Find where the given text appears and provide that cell's center as (x, y) coordinate. 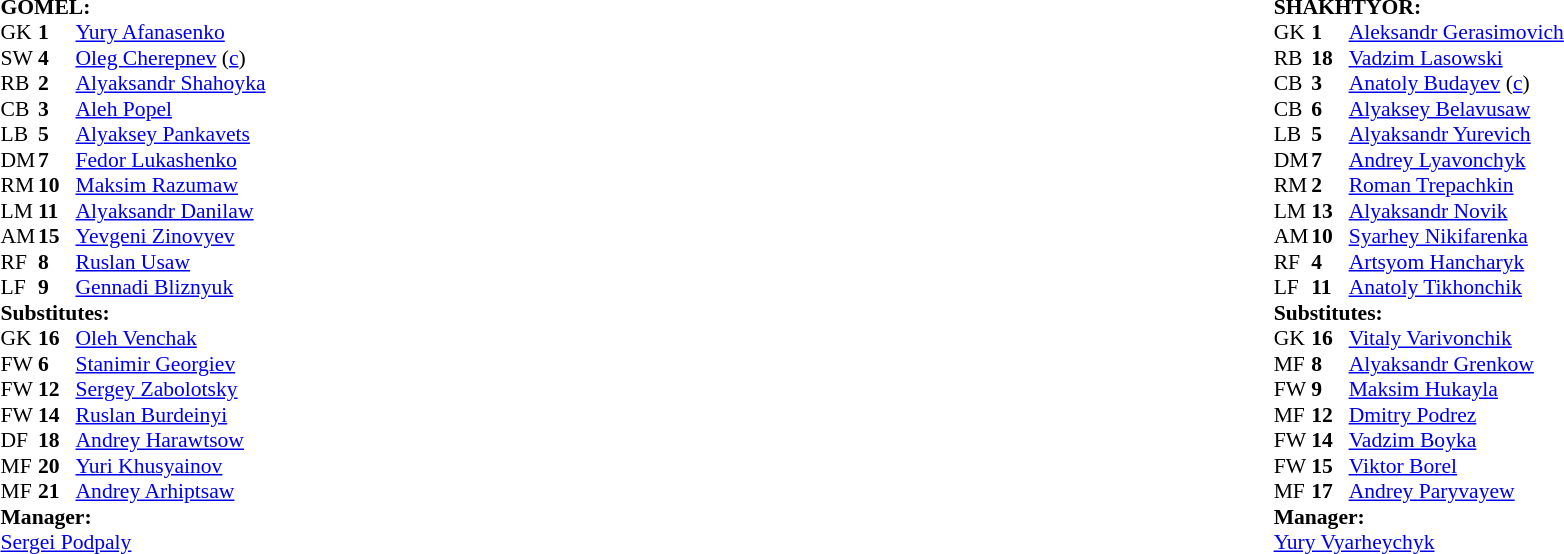
Oleg Cherepnev (c) (171, 58)
20 (57, 466)
Anatoly Budayev (c) (1456, 83)
Yury Afanasenko (171, 33)
Alyaksandr Yurevich (1456, 135)
Sergey Zabolotsky (171, 389)
Anatoly Tikhonchik (1456, 287)
Vadzim Boyka (1456, 441)
Maksim Razumaw (171, 185)
Alyaksey Belavusaw (1456, 109)
Ruslan Burdeinyi (171, 415)
Andrey Lyavonchyk (1456, 160)
Fedor Lukashenko (171, 160)
DF (19, 441)
Dmitry Podrez (1456, 415)
Vadzim Lasowski (1456, 58)
Alyaksandr Grenkow (1456, 364)
Viktor Borel (1456, 466)
Aleksandr Gerasimovich (1456, 33)
Alyaksandr Novik (1456, 211)
Vitaly Varivonchik (1456, 339)
17 (1330, 491)
Andrey Paryvayew (1456, 491)
Syarhey Nikifarenka (1456, 237)
Stanimir Georgiev (171, 364)
Andrey Harawtsow (171, 441)
21 (57, 491)
Andrey Arhiptsaw (171, 491)
Artsyom Hancharyk (1456, 262)
Ruslan Usaw (171, 262)
SW (19, 58)
Oleh Venchak (171, 339)
Maksim Hukayla (1456, 389)
Alyaksandr Danilaw (171, 211)
Yevgeni Zinovyev (171, 237)
Yuri Khusyainov (171, 466)
Alyaksey Pankavets (171, 135)
Gennadi Bliznyuk (171, 287)
Alyaksandr Shahoyka (171, 83)
Roman Trepachkin (1456, 185)
Aleh Popel (171, 109)
13 (1330, 211)
